Detect which cell encompasses the target text, then output its [x, y] center coordinate. 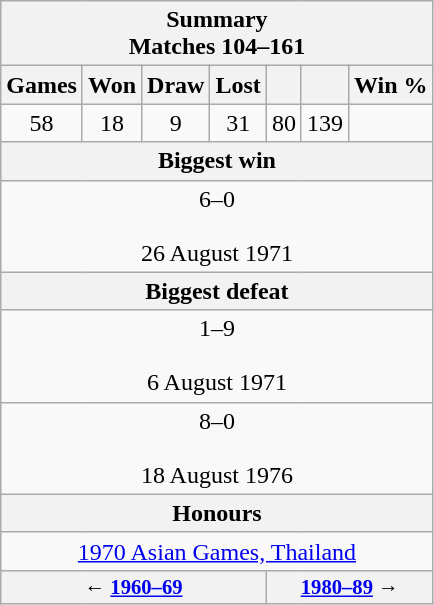
18 [112, 123]
Lost [238, 85]
31 [238, 123]
Biggest defeat [217, 291]
Won [112, 85]
1–9 6 August 1971 [217, 356]
139 [324, 123]
80 [284, 123]
1980–89 → [350, 587]
Draw [176, 85]
Biggest win [217, 161]
6–0 26 August 1971 [217, 226]
← 1960–69 [134, 587]
58 [42, 123]
1970 Asian Games, Thailand [217, 551]
9 [176, 123]
Win % [390, 85]
Honours [217, 513]
8–0 18 August 1976 [217, 448]
Summary Matches 104–161 [217, 34]
Games [42, 85]
